Scan for the cell matching the given text and deliver its [x, y] coordinate at center. 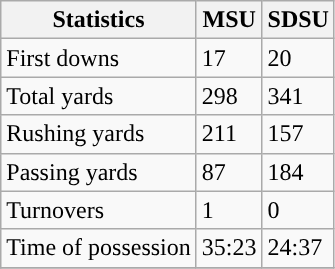
Time of possession [99, 248]
211 [229, 134]
35:23 [229, 248]
MSU [229, 20]
Turnovers [99, 210]
SDSU [298, 20]
298 [229, 96]
341 [298, 96]
157 [298, 134]
First downs [99, 58]
17 [229, 58]
1 [229, 210]
Rushing yards [99, 134]
Total yards [99, 96]
24:37 [298, 248]
20 [298, 58]
87 [229, 172]
Passing yards [99, 172]
184 [298, 172]
Statistics [99, 20]
0 [298, 210]
